Locate the cell with the specified text and output its [x, y] center coordinate. 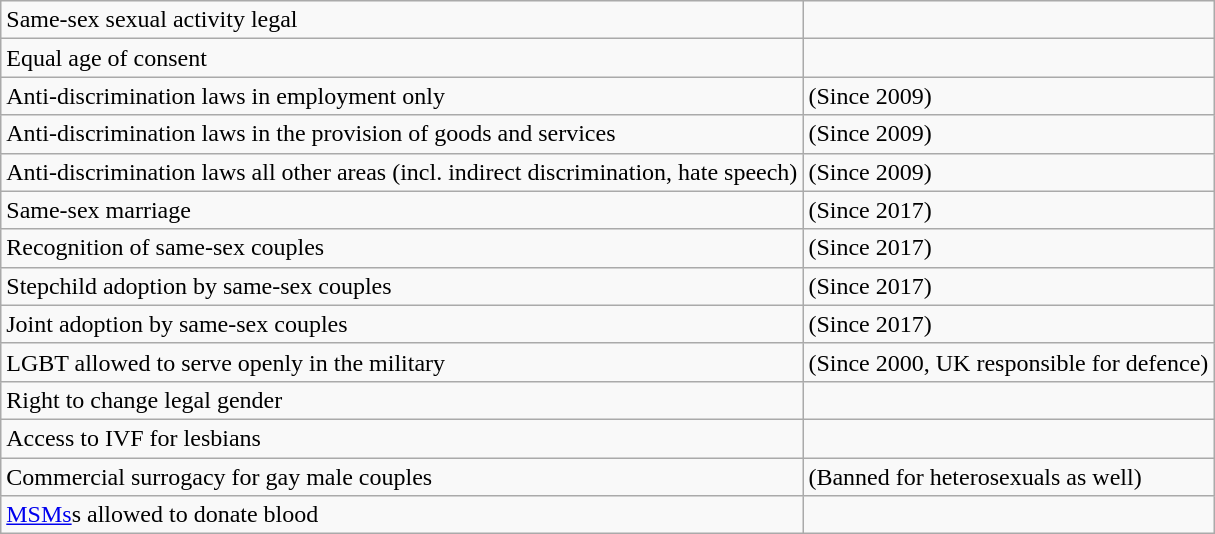
Commercial surrogacy for gay male couples [402, 477]
Same-sex marriage [402, 210]
Access to IVF for lesbians [402, 438]
Same-sex sexual activity legal [402, 20]
(Banned for heterosexuals as well) [1008, 477]
(Since 2000, UK responsible for defence) [1008, 362]
LGBT allowed to serve openly in the military [402, 362]
Anti-discrimination laws in employment only [402, 96]
Equal age of consent [402, 58]
Anti-discrimination laws all other areas (incl. indirect discrimination, hate speech) [402, 172]
Anti-discrimination laws in the provision of goods and services [402, 134]
Recognition of same-sex couples [402, 248]
Stepchild adoption by same-sex couples [402, 286]
MSMss allowed to donate blood [402, 515]
Joint adoption by same-sex couples [402, 324]
Right to change legal gender [402, 400]
